Search for the cell housing the specified text and yield its [X, Y] center coordinate. 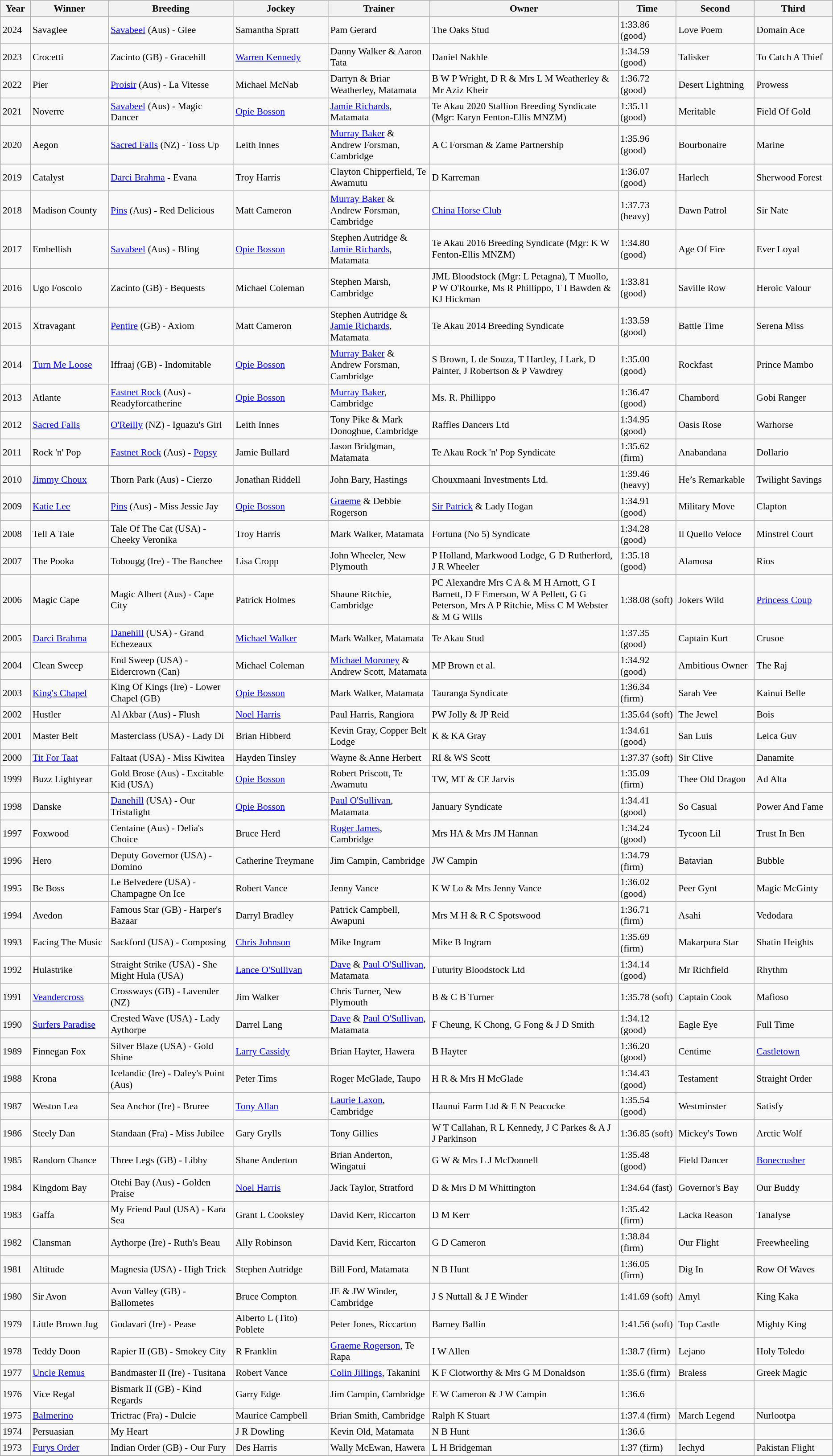
2009 [15, 507]
Love Poem [715, 30]
1:34.95 (good) [647, 425]
Fastnet Rock (Aus) - Readyforcatherine [171, 398]
Owner [524, 8]
D M Kerr [524, 1215]
Paul O'Sullivan, Matamata [379, 807]
Time [647, 8]
1977 [15, 1373]
Age Of Fire [715, 250]
Murray Baker, Cambridge [379, 398]
1:37.37 (soft) [647, 758]
Darci Brahma - Evana [171, 177]
Leica Guv [793, 736]
Patrick Campbell, Awapuni [379, 915]
Magic Albert (Aus) - Cape City [171, 600]
Zacinto (GB) - Gracehill [171, 57]
Minstrel Court [793, 534]
Te Akau Rock 'n' Pop Syndicate [524, 452]
1:39.46 (heavy) [647, 480]
My Heart [171, 1432]
J R Dowling [281, 1432]
Harlech [715, 177]
Peter Jones, Riccarton [379, 1324]
Full Time [793, 1024]
Alberto L (Tito) Poblete [281, 1324]
Krona [70, 1079]
Danny Walker & Aaron Tata [379, 57]
Mike B Ingram [524, 943]
Icelandic (Ire) - Daley's Point (Aus) [171, 1079]
Trictrac (Fra) - Dulcie [171, 1416]
Embellish [70, 250]
Mighty King [793, 1324]
1999 [15, 779]
Bourbonaire [715, 144]
2002 [15, 715]
Al Akbar (Aus) - Flush [171, 715]
Vice Regal [70, 1394]
Meritable [715, 111]
1:34.61 (good) [647, 736]
The Oaks Stud [524, 30]
Ms. R. Phillippo [524, 398]
Hayden Tinsley [281, 758]
Captain Cook [715, 997]
Savabeel (Aus) - Bling [171, 250]
Veandercross [70, 997]
Fortuna (No 5) Syndicate [524, 534]
Nurlootpa [793, 1416]
Ally Robinson [281, 1243]
Noverre [70, 111]
Tobougg (Ire) - The Banchee [171, 562]
Straight Order [793, 1079]
Asahi [715, 915]
W T Callahan, R L Kennedy, J C Parkes & A J J Parkinson [524, 1134]
January Syndicate [524, 807]
Crested Wave (USA) - Lady Aythorpe [171, 1024]
Crossways (GB) - Lavender (NZ) [171, 997]
Shaune Ritchie, Cambridge [379, 600]
I W Allen [524, 1351]
PW Jolly & JP Reid [524, 715]
1980 [15, 1297]
Darrel Lang [281, 1024]
1:34.28 (good) [647, 534]
O'Reilly (NZ) - Iguazu's Girl [171, 425]
1:34.24 (good) [647, 833]
Jimmy Choux [70, 480]
1:37.35 (good) [647, 638]
Stephen Autridge [281, 1269]
San Luis [715, 736]
Field Of Gold [793, 111]
2017 [15, 250]
Peer Gynt [715, 888]
K F Clotworthy & Mrs G M Donaldson [524, 1373]
K & KA Gray [524, 736]
Shane Anderton [281, 1161]
Tit For Taat [70, 758]
Jim Walker [281, 997]
JE & JW Winder, Cambridge [379, 1297]
Sherwood Forest [793, 177]
Thee Old Dragon [715, 779]
Xtravagant [70, 326]
Mafioso [793, 997]
1991 [15, 997]
Prince Mambo [793, 365]
1975 [15, 1416]
Wally McEwan, Hawera [379, 1448]
1:35.64 (soft) [647, 715]
Sir Clive [715, 758]
Darci Brahma [70, 638]
Serena Miss [793, 326]
Jenny Vance [379, 888]
Rapier II (GB) - Smokey City [171, 1351]
The Jewel [715, 715]
2023 [15, 57]
Famous Star (GB) - Harper's Bazaar [171, 915]
1982 [15, 1243]
Little Brown Jug [70, 1324]
Tycoon Lil [715, 833]
D & Mrs D M Whittington [524, 1188]
Rock 'n' Pop [70, 452]
Bois [793, 715]
Te Akau 2014 Breeding Syndicate [524, 326]
Hero [70, 861]
Grant L Cooksley [281, 1215]
2001 [15, 736]
Be Boss [70, 888]
Michael Moroney & Andrew Scott, Matamata [379, 666]
Lejano [715, 1351]
Clean Sweep [70, 666]
1998 [15, 807]
Tony Gillies [379, 1134]
Darryl Bradley [281, 915]
2007 [15, 562]
Field Dancer [715, 1161]
Row Of Waves [793, 1269]
Chris Johnson [281, 943]
1:36.05 (firm) [647, 1269]
1987 [15, 1106]
Garry Edge [281, 1394]
1989 [15, 1052]
1:35.62 (firm) [647, 452]
Savabeel (Aus) - Glee [171, 30]
Pentire (GB) - Axiom [171, 326]
Bubble [793, 861]
1988 [15, 1079]
2019 [15, 177]
1:35.18 (good) [647, 562]
1:36.07 (good) [647, 177]
Pam Gerard [379, 30]
Ralph K Stuart [524, 1416]
Futurity Bloodstock Ltd [524, 970]
Bruce Herd [281, 833]
Le Belvedere (USA) - Champagne On Ice [171, 888]
Daniel Nakhle [524, 57]
Saville Row [715, 288]
1:36.02 (good) [647, 888]
1:38.84 (firm) [647, 1243]
Sackford (USA) - Composing [171, 943]
Satisfy [793, 1106]
Weston Lea [70, 1106]
Mr Richfield [715, 970]
Aythorpe (Ire) - Ruth's Beau [171, 1243]
Breeding [171, 8]
Michael McNab [281, 85]
John Wheeler, New Plymouth [379, 562]
F Cheung, K Chong, G Fong & J D Smith [524, 1024]
Iechyd [715, 1448]
1:36.85 (soft) [647, 1134]
Clapton [793, 507]
2012 [15, 425]
Lacka Reason [715, 1215]
TW, MT & CE Jarvis [524, 779]
1:35.42 (firm) [647, 1215]
Talisker [715, 57]
1:41.69 (soft) [647, 1297]
K W Lo & Mrs Jenny Vance [524, 888]
Bandmaster II (Ire) - Tusitana [171, 1373]
PC Alexandre Mrs C A & M H Arnott, G I Barnett, D F Emerson, W A Pellett, G G Peterson, Mrs A P Ritchie, Miss C M Webster & M G Wills [524, 600]
Ugo Foscolo [70, 288]
Holy Toledo [793, 1351]
Sir Avon [70, 1297]
Brian Hibberd [281, 736]
Pakistan Flight [793, 1448]
Heroic Valour [793, 288]
1974 [15, 1432]
G W & Mrs L J McDonnell [524, 1161]
Facing The Music [70, 943]
2011 [15, 452]
1993 [15, 943]
1:34.92 (good) [647, 666]
Winner [70, 8]
Pins (Aus) - Miss Jessie Jay [171, 507]
Te Akau Stud [524, 638]
Magic Cape [70, 600]
Pier [70, 85]
Desert Lightning [715, 85]
1:34.91 (good) [647, 507]
Gobi Ranger [793, 398]
Haunui Farm Ltd & E N Peacocke [524, 1106]
Master Belt [70, 736]
Furys Order [70, 1448]
Persuasian [70, 1432]
Top Castle [715, 1324]
Katie Lee [70, 507]
Our Flight [715, 1243]
Uncle Remus [70, 1373]
Samantha Spratt [281, 30]
Hustler [70, 715]
Bonecrusher [793, 1161]
Castletown [793, 1052]
1:38.7 (firm) [647, 1351]
Barney Ballin [524, 1324]
Military Move [715, 507]
2004 [15, 666]
1:34.64 (fast) [647, 1188]
Warren Kennedy [281, 57]
Mrs HA & Mrs JM Hannan [524, 833]
Random Chance [70, 1161]
Patrick Holmes [281, 600]
Jonathan Riddell [281, 480]
Magnesia (USA) - High Trick [171, 1269]
1995 [15, 888]
Rhythm [793, 970]
1:35.78 (soft) [647, 997]
2014 [15, 365]
Stephen Marsh, Cambridge [379, 288]
Gaffa [70, 1215]
Tony Pike & Mark Donoghue, Cambridge [379, 425]
Power And Fame [793, 807]
Michael Walker [281, 638]
Masterclass (USA) - Lady Di [171, 736]
1:41.56 (soft) [647, 1324]
Danehill (USA) - Our Tristalight [171, 807]
Zacinto (GB) - Bequests [171, 288]
1:34.59 (good) [647, 57]
1983 [15, 1215]
1:33.59 (good) [647, 326]
P Holland, Markwood Lodge, G D Rutherford, J R Wheeler [524, 562]
Second [715, 8]
1:35.6 (firm) [647, 1373]
Sir Patrick & Lady Hogan [524, 507]
Vedodara [793, 915]
1:36.72 (good) [647, 85]
Godavari (Ire) - Pease [171, 1324]
Roger McGlade, Taupo [379, 1079]
Lisa Cropp [281, 562]
Indian Order (GB) - Our Fury [171, 1448]
1986 [15, 1134]
Straight Strike (USA) - She Might Hula (USA) [171, 970]
Iffraaj (GB) - Indomitable [171, 365]
Paul Harris, Rangiora [379, 715]
JW Campin [524, 861]
Clayton Chipperfield, Te Awamutu [379, 177]
1978 [15, 1351]
Ambitious Owner [715, 666]
J S Nuttall & J E Winder [524, 1297]
Rockfast [715, 365]
1:35.09 (firm) [647, 779]
D Karreman [524, 177]
Thorn Park (Aus) - Cierzo [171, 480]
B & C B Turner [524, 997]
Warhorse [793, 425]
1:35.96 (good) [647, 144]
Bismark II (GB) - Kind Regards [171, 1394]
Brian Smith, Cambridge [379, 1416]
1:34.79 (firm) [647, 861]
Proisir (Aus) - La Vitesse [171, 85]
Danamite [793, 758]
Larry Cassidy [281, 1052]
Hulastrike [70, 970]
Domain Ace [793, 30]
1:35.48 (good) [647, 1161]
Silver Blaze (USA) - Gold Shine [171, 1052]
Trust In Ben [793, 833]
The Pooka [70, 562]
Jason Bridgman, Matamata [379, 452]
Freewheeling [793, 1243]
Testament [715, 1079]
A C Forsman & Zame Partnership [524, 144]
2005 [15, 638]
Princess Coup [793, 600]
Bill Ford, Matamata [379, 1269]
China Horse Club [524, 210]
Clansman [70, 1243]
Chouxmaani Investments Ltd. [524, 480]
Chambord [715, 398]
G D Cameron [524, 1243]
Danehill (USA) - Grand Echezeaux [171, 638]
1973 [15, 1448]
Kevin Gray, Copper Belt Lodge [379, 736]
1:36.47 (good) [647, 398]
1985 [15, 1161]
Centime [715, 1052]
Jamie Bullard [281, 452]
E W Cameron & J W Campin [524, 1394]
Sea Anchor (Ire) - Bruree [171, 1106]
Savaglee [70, 30]
Wayne & Anne Herbert [379, 758]
1:34.41 (good) [647, 807]
Ever Loyal [793, 250]
2018 [15, 210]
B Hayter [524, 1052]
King Kaka [793, 1297]
Robert Priscott, Te Awamutu [379, 779]
Brian Anderton, Wingatui [379, 1161]
Laurie Laxon, Cambridge [379, 1106]
Brian Hayter, Hawera [379, 1052]
Tony Allan [281, 1106]
My Friend Paul (USA) - Kara Sea [171, 1215]
Twilight Savings [793, 480]
1:34.43 (good) [647, 1079]
Gary Grylls [281, 1134]
L H Bridgeman [524, 1448]
Mike Ingram [379, 943]
So Casual [715, 807]
2016 [15, 288]
Finnegan Fox [70, 1052]
End Sweep (USA) - Eidercrown (Can) [171, 666]
Des Harris [281, 1448]
Jack Taylor, Stratford [379, 1188]
Trainer [379, 8]
1:37.4 (firm) [647, 1416]
Catherine Treymane [281, 861]
Danske [70, 807]
Shatin Heights [793, 943]
1:33.81 (good) [647, 288]
Tanalyse [793, 1215]
Lance O'Sullivan [281, 970]
Sacred Falls (NZ) - Toss Up [171, 144]
Colin Jillings, Takanini [379, 1373]
1:34.12 (good) [647, 1024]
2013 [15, 398]
Foxwood [70, 833]
Crusoe [793, 638]
1994 [15, 915]
Pins (Aus) - Red Delicious [171, 210]
Anabandana [715, 452]
1:36.34 (firm) [647, 693]
RI & WS Scott [524, 758]
2022 [15, 85]
Alamosa [715, 562]
Catalyst [70, 177]
Avedon [70, 915]
Standaan (Fra) - Miss Jubilee [171, 1134]
Raffles Dancers Ltd [524, 425]
1:35.69 (firm) [647, 943]
The Raj [793, 666]
1:38.08 (soft) [647, 600]
2010 [15, 480]
Dollario [793, 452]
2006 [15, 600]
Prowess [793, 85]
S Brown, L de Souza, T Hartley, J Lark, D Painter, J Robertson & P Vawdrey [524, 365]
King Of Kings (Ire) - Lower Chapel (GB) [171, 693]
King's Chapel [70, 693]
Jamie Richards, Matamata [379, 111]
Rios [793, 562]
Sarah Vee [715, 693]
1992 [15, 970]
Mrs M H & R C Spotswood [524, 915]
Captain Kurt [715, 638]
Turn Me Loose [70, 365]
Graeme & Debbie Rogerson [379, 507]
Batavian [715, 861]
1:36.20 (good) [647, 1052]
Eagle Eye [715, 1024]
Chris Turner, New Plymouth [379, 997]
1:37.73 (heavy) [647, 210]
March Legend [715, 1416]
2024 [15, 30]
Kainui Belle [793, 693]
Westminster [715, 1106]
1979 [15, 1324]
2008 [15, 534]
Jokers Wild [715, 600]
Il Quello Veloce [715, 534]
1:34.14 (good) [647, 970]
Buzz Lightyear [70, 779]
Darryn & Briar Weatherley, Matamata [379, 85]
1:35.00 (good) [647, 365]
Avon Valley (GB) - Ballometes [171, 1297]
To Catch A Thief [793, 57]
Aegon [70, 144]
Third [793, 8]
Crocetti [70, 57]
Deputy Governor (USA) - Domino [171, 861]
Greek Magic [793, 1373]
H R & Mrs H McGlade [524, 1079]
Te Akau 2016 Breeding Syndicate (Mgr: K W Fenton-Ellis MNZM) [524, 250]
Teddy Doon [70, 1351]
1984 [15, 1188]
2021 [15, 111]
Year [15, 8]
Magic McGinty [793, 888]
Tauranga Syndicate [524, 693]
Dig In [715, 1269]
John Bary, Hastings [379, 480]
Otehi Bay (Aus) - Golden Praise [171, 1188]
Atlante [70, 398]
1981 [15, 1269]
Bruce Compton [281, 1297]
Te Akau 2020 Stallion Breeding Syndicate (Mgr: Karyn Fenton-Ellis MNZM) [524, 111]
Steely Dan [70, 1134]
1976 [15, 1394]
Braless [715, 1373]
Faltaat (USA) - Miss Kiwitea [171, 758]
Fastnet Rock (Aus) - Popsy [171, 452]
He’s Remarkable [715, 480]
Ad Alta [793, 779]
1:37 (firm) [647, 1448]
2020 [15, 144]
Centaine (Aus) - Delia's Choice [171, 833]
1996 [15, 861]
Tell A Tale [70, 534]
B W P Wright, D R & Mrs L M Weatherley & Mr Aziz Kheir [524, 85]
Surfers Paradise [70, 1024]
1:36.71 (firm) [647, 915]
1:34.80 (good) [647, 250]
R Franklin [281, 1351]
2000 [15, 758]
Oasis Rose [715, 425]
MP Brown et al. [524, 666]
Sir Nate [793, 210]
1:35.11 (good) [647, 111]
Savabeel (Aus) - Magic Dancer [171, 111]
Maurice Campbell [281, 1416]
Altitude [70, 1269]
Jockey [281, 8]
2003 [15, 693]
1:33.86 (good) [647, 30]
Kevin Old, Matamata [379, 1432]
Governor's Bay [715, 1188]
Graeme Rogerson, Te Rapa [379, 1351]
JML Bloodstock (Mgr: L Petagna), T Muollo, P W O'Rourke, Ms R Phillippo, T I Bawden & KJ Hickman [524, 288]
Amyl [715, 1297]
Dawn Patrol [715, 210]
Marine [793, 144]
Mickey's Town [715, 1134]
Balmerino [70, 1416]
Madison County [70, 210]
Battle Time [715, 326]
Peter Tims [281, 1079]
1997 [15, 833]
Makarpura Star [715, 943]
Tale Of The Cat (USA) - Cheeky Veronika [171, 534]
Roger James, Cambridge [379, 833]
1:35.54 (good) [647, 1106]
1990 [15, 1024]
Gold Brose (Aus) - Excitable Kid (USA) [171, 779]
Kingdom Bay [70, 1188]
Sacred Falls [70, 425]
Arctic Wolf [793, 1134]
2015 [15, 326]
Our Buddy [793, 1188]
Three Legs (GB) - Libby [171, 1161]
